Find where the given text appears and provide that cell's center as [x, y] coordinate. 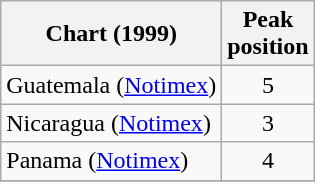
5 [268, 85]
3 [268, 123]
4 [268, 161]
Chart (1999) [112, 34]
Peakposition [268, 34]
Guatemala (Notimex) [112, 85]
Nicaragua (Notimex) [112, 123]
Panama (Notimex) [112, 161]
